Provide the [x, y] coordinate of the cell's center where the given text is located.  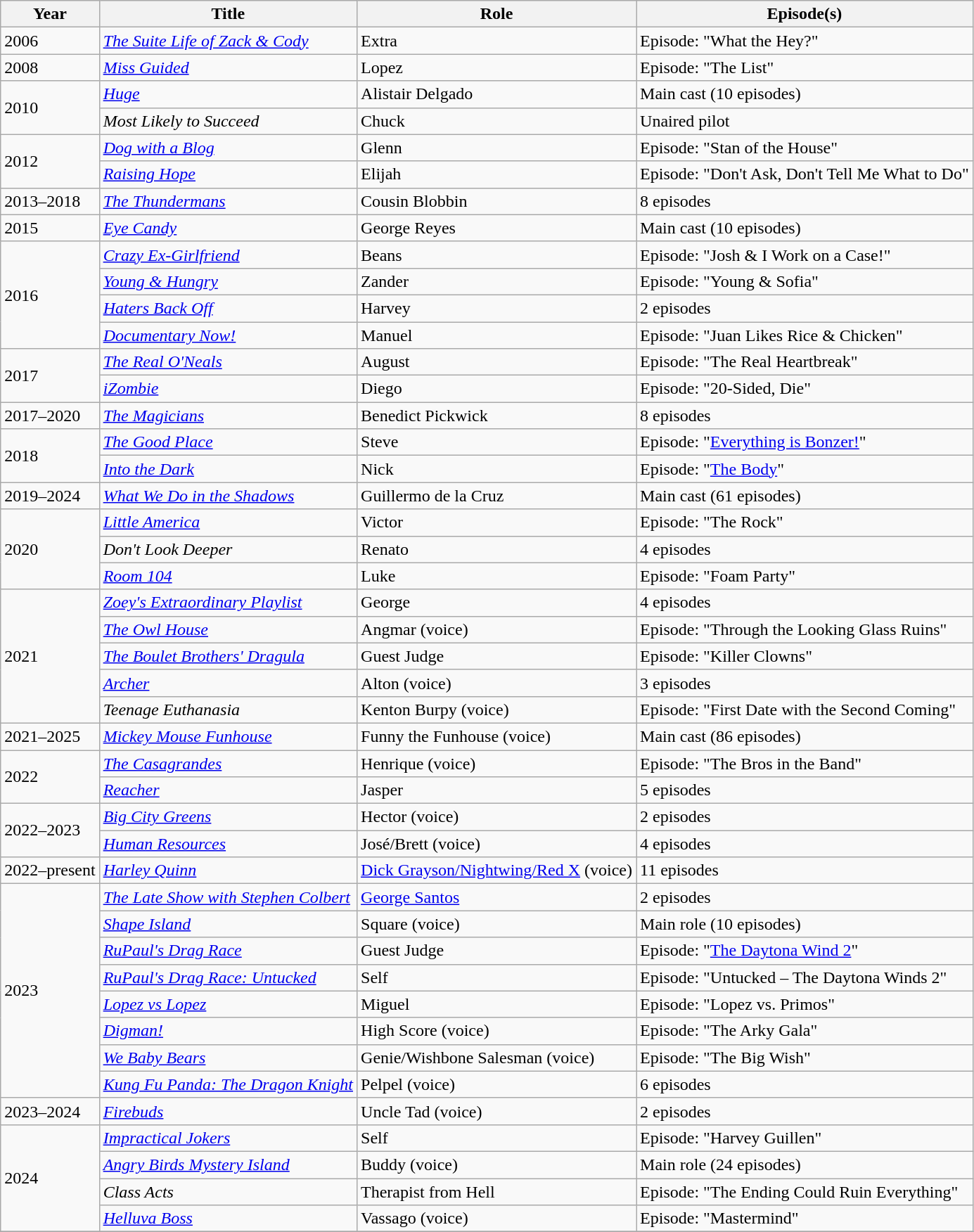
Elijah [496, 174]
Episode: "Killer Clowns" [805, 656]
2020 [50, 549]
Jasper [496, 790]
Genie/Wishbone Salesman (voice) [496, 1058]
3 episodes [805, 683]
Year [50, 14]
Steve [496, 442]
George [496, 603]
Episode: "The Bros in the Band" [805, 763]
Extra [496, 41]
2008 [50, 68]
Into the Dark [228, 469]
Episode: "The Rock" [805, 522]
Dog with a Blog [228, 148]
Episode: "Stan of the House" [805, 148]
Glenn [496, 148]
Pelpel (voice) [496, 1084]
The Suite Life of Zack & Cody [228, 41]
Harvey [496, 308]
Uncle Tad (voice) [496, 1111]
Episode: "Josh & I Work on a Case!" [805, 255]
iZombie [228, 389]
Alton (voice) [496, 683]
Mickey Mouse Funhouse [228, 736]
Renato [496, 549]
Alistair Delgado [496, 94]
The Late Show with Stephen Colbert [228, 897]
Unaired pilot [805, 121]
Episode: "20-Sided, Die" [805, 389]
Zoey's Extraordinary Playlist [228, 603]
Crazy Ex-Girlfriend [228, 255]
2022 [50, 776]
Square (voice) [496, 924]
5 episodes [805, 790]
Episode: "Everything is Bonzer!" [805, 442]
Guillermo de la Cruz [496, 496]
Benedict Pickwick [496, 416]
The Boulet Brothers' Dragula [228, 656]
Haters Back Off [228, 308]
Main role (10 episodes) [805, 924]
Big City Greens [228, 817]
Helluva Boss [228, 1219]
Episode: "The Real Heartbreak" [805, 362]
Miguel [496, 1004]
Angmar (voice) [496, 629]
Episode: "Don't Ask, Don't Tell Me What to Do" [805, 174]
Therapist from Hell [496, 1192]
2023–2024 [50, 1111]
Harley Quinn [228, 871]
Episode: "The Arky Gala" [805, 1031]
The Owl House [228, 629]
Class Acts [228, 1192]
Firebuds [228, 1111]
Angry Birds Mystery Island [228, 1164]
Eye Candy [228, 228]
2023 [50, 991]
Luke [496, 576]
Room 104 [228, 576]
Diego [496, 389]
Episode: "Foam Party" [805, 576]
Funny the Funhouse (voice) [496, 736]
Episode: "Through the Looking Glass Ruins" [805, 629]
2010 [50, 108]
Episode: "The Big Wish" [805, 1058]
Dick Grayson/Nightwing/Red X (voice) [496, 871]
The Thundermans [228, 201]
2021–2025 [50, 736]
RuPaul's Drag Race [228, 951]
Main role (24 episodes) [805, 1164]
José/Brett (voice) [496, 844]
Lopez vs Lopez [228, 1004]
Raising Hope [228, 174]
Huge [228, 94]
2006 [50, 41]
2017–2020 [50, 416]
Don't Look Deeper [228, 549]
Kung Fu Panda: The Dragon Knight [228, 1084]
Chuck [496, 121]
Hector (voice) [496, 817]
2024 [50, 1178]
Young & Hungry [228, 281]
2012 [50, 161]
2022–2023 [50, 830]
Main cast (86 episodes) [805, 736]
2017 [50, 376]
Teenage Euthanasia [228, 710]
Episode: "Juan Likes Rice & Chicken" [805, 335]
Episode: "Untucked – The Daytona Winds 2" [805, 977]
6 episodes [805, 1084]
Little America [228, 522]
Reacher [228, 790]
Beans [496, 255]
Vassago (voice) [496, 1219]
Victor [496, 522]
We Baby Bears [228, 1058]
11 episodes [805, 871]
Episode: "The List" [805, 68]
Human Resources [228, 844]
Role [496, 14]
The Casagrandes [228, 763]
The Magicians [228, 416]
Title [228, 14]
The Good Place [228, 442]
The Real O'Neals [228, 362]
Main cast (61 episodes) [805, 496]
Miss Guided [228, 68]
Shape Island [228, 924]
George Reyes [496, 228]
Nick [496, 469]
Episode: "The Ending Could Ruin Everything" [805, 1192]
2015 [50, 228]
Episode(s) [805, 14]
High Score (voice) [496, 1031]
2016 [50, 295]
Episode: "Young & Sofia" [805, 281]
Documentary Now! [228, 335]
2013–2018 [50, 201]
Impractical Jokers [228, 1138]
Zander [496, 281]
Cousin Blobbin [496, 201]
What We Do in the Shadows [228, 496]
Buddy (voice) [496, 1164]
Henrique (voice) [496, 763]
August [496, 362]
RuPaul's Drag Race: Untucked [228, 977]
Episode: "Lopez vs. Primos" [805, 1004]
2018 [50, 456]
Episode: "The Daytona Wind 2" [805, 951]
George Santos [496, 897]
Episode: "Mastermind" [805, 1219]
2022–present [50, 871]
Kenton Burpy (voice) [496, 710]
Archer [228, 683]
Episode: "Harvey Guillen" [805, 1138]
Episode: "The Body" [805, 469]
Digman! [228, 1031]
Episode: "What the Hey?" [805, 41]
Episode: "First Date with the Second Coming" [805, 710]
2021 [50, 656]
Manuel [496, 335]
Lopez [496, 68]
2019–2024 [50, 496]
Most Likely to Succeed [228, 121]
